Detect which cell encompasses the target text, then output its (x, y) center coordinate. 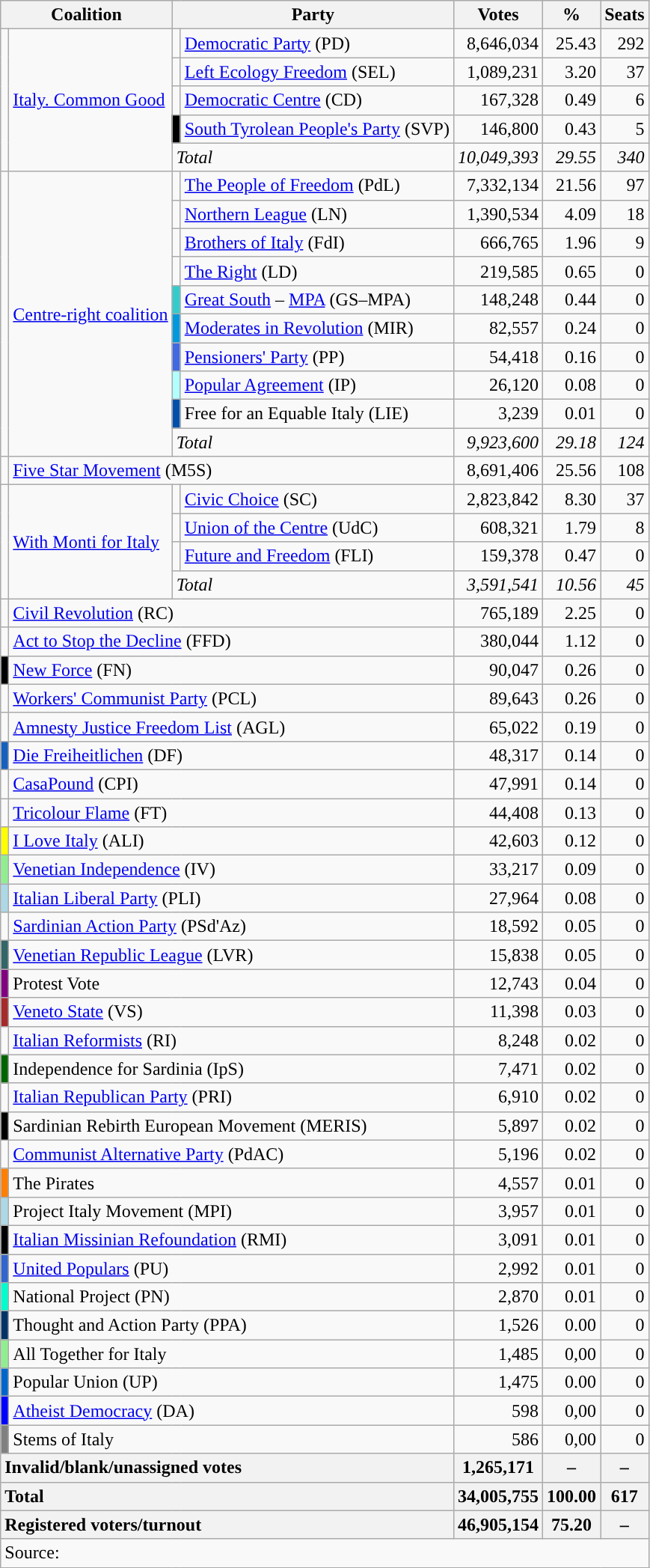
Civil Revolution (RC) (232, 613)
3,091 (498, 1239)
Left Ecology Freedom (SEL) (317, 72)
1.79 (571, 528)
4,557 (498, 1183)
1,526 (498, 1326)
The Pirates (232, 1183)
Free for an Equable Italy (LIE) (317, 414)
Centre-right coalition (91, 314)
With Monti for Italy (91, 542)
26,120 (498, 385)
% (571, 15)
29.55 (571, 157)
New Force (FN) (232, 670)
Northern League (LN) (317, 214)
44,408 (498, 812)
9,923,600 (498, 442)
Italian Reformists (RI) (232, 1040)
Votes (498, 15)
Veneto State (VS) (232, 1012)
219,585 (498, 271)
Seats (625, 15)
11,398 (498, 1012)
CasaPound (CPI) (232, 784)
8,646,034 (498, 43)
586 (498, 1439)
Invalid/blank/unassigned votes (227, 1468)
10,049,393 (498, 157)
1,485 (498, 1354)
Independence for Sardinia (IpS) (232, 1069)
5 (625, 129)
Italian Republican Party (PRI) (232, 1097)
15,838 (498, 955)
Italian Missinian Refoundation (RMI) (232, 1239)
54,418 (498, 357)
Thought and Action Party (PPA) (232, 1326)
3,957 (498, 1211)
National Project (PN) (232, 1297)
Brothers of Italy (FdI) (317, 242)
0.12 (571, 841)
0.09 (571, 870)
Sardinian Action Party (PSd'Az) (232, 927)
Source: (325, 1553)
Tricolour Flame (FT) (232, 812)
167,328 (498, 100)
2.25 (571, 613)
0.49 (571, 100)
6,910 (498, 1097)
Workers' Communist Party (PCL) (232, 698)
124 (625, 442)
2,870 (498, 1297)
Atheist Democracy (DA) (232, 1411)
0.43 (571, 129)
The People of Freedom (PdL) (317, 186)
8,248 (498, 1040)
Venetian Independence (IV) (232, 870)
27,964 (498, 898)
12,743 (498, 983)
Communist Alternative Party (PdAC) (232, 1154)
0.13 (571, 812)
The Right (LD) (317, 271)
65,022 (498, 727)
0.65 (571, 271)
8 (625, 528)
25.43 (571, 43)
380,044 (498, 641)
146,800 (498, 129)
33,217 (498, 870)
Italian Liberal Party (PLI) (232, 898)
0.16 (571, 357)
South Tyrolean People's Party (SVP) (317, 129)
42,603 (498, 841)
2,992 (498, 1269)
Protest Vote (232, 983)
617 (625, 1496)
1,475 (498, 1382)
8.30 (571, 499)
0.47 (571, 556)
0.19 (571, 727)
3,591,541 (498, 585)
9 (625, 242)
598 (498, 1411)
47,991 (498, 784)
18 (625, 214)
100.00 (571, 1496)
2,823,842 (498, 499)
Civic Choice (SC) (317, 499)
0.03 (571, 1012)
75.20 (571, 1525)
All Together for Italy (232, 1354)
Sardinian Rebirth European Movement (MERIS) (232, 1126)
90,047 (498, 670)
Popular Agreement (IP) (317, 385)
Union of the Centre (UdC) (317, 528)
Act to Stop the Decline (FFD) (232, 641)
21.56 (571, 186)
Pensioners' Party (PP) (317, 357)
Democratic Party (PD) (317, 43)
608,321 (498, 528)
Future and Freedom (FLI) (317, 556)
Five Star Movement (M5S) (232, 471)
5,897 (498, 1126)
159,378 (498, 556)
Stems of Italy (232, 1439)
Democratic Centre (CD) (317, 100)
7,471 (498, 1069)
108 (625, 471)
666,765 (498, 242)
292 (625, 43)
United Populars (PU) (232, 1269)
Moderates in Revolution (MIR) (317, 328)
1,089,231 (498, 72)
Italy. Common Good (91, 100)
I Love Italy (ALI) (232, 841)
Registered voters/turnout (227, 1525)
Venetian Republic League (LVR) (232, 955)
0.24 (571, 328)
Coalition (87, 15)
8,691,406 (498, 471)
Amnesty Justice Freedom List (AGL) (232, 727)
45 (625, 585)
82,557 (498, 328)
Popular Union (UP) (232, 1382)
3.20 (571, 72)
148,248 (498, 299)
1.12 (571, 641)
Party (313, 15)
765,189 (498, 613)
18,592 (498, 927)
340 (625, 157)
1.96 (571, 242)
5,196 (498, 1154)
0.04 (571, 983)
10.56 (571, 585)
48,317 (498, 755)
6 (625, 100)
1,265,171 (498, 1468)
34,005,755 (498, 1496)
0.44 (571, 299)
89,643 (498, 698)
4.09 (571, 214)
1,390,534 (498, 214)
Great South – MPA (GS–MPA) (317, 299)
97 (625, 186)
7,332,134 (498, 186)
3,239 (498, 414)
Project Italy Movement (MPI) (232, 1211)
Die Freiheitlichen (DF) (232, 755)
46,905,154 (498, 1525)
29.18 (571, 442)
25.56 (571, 471)
